Detect which cell encompasses the target text, then output its [x, y] center coordinate. 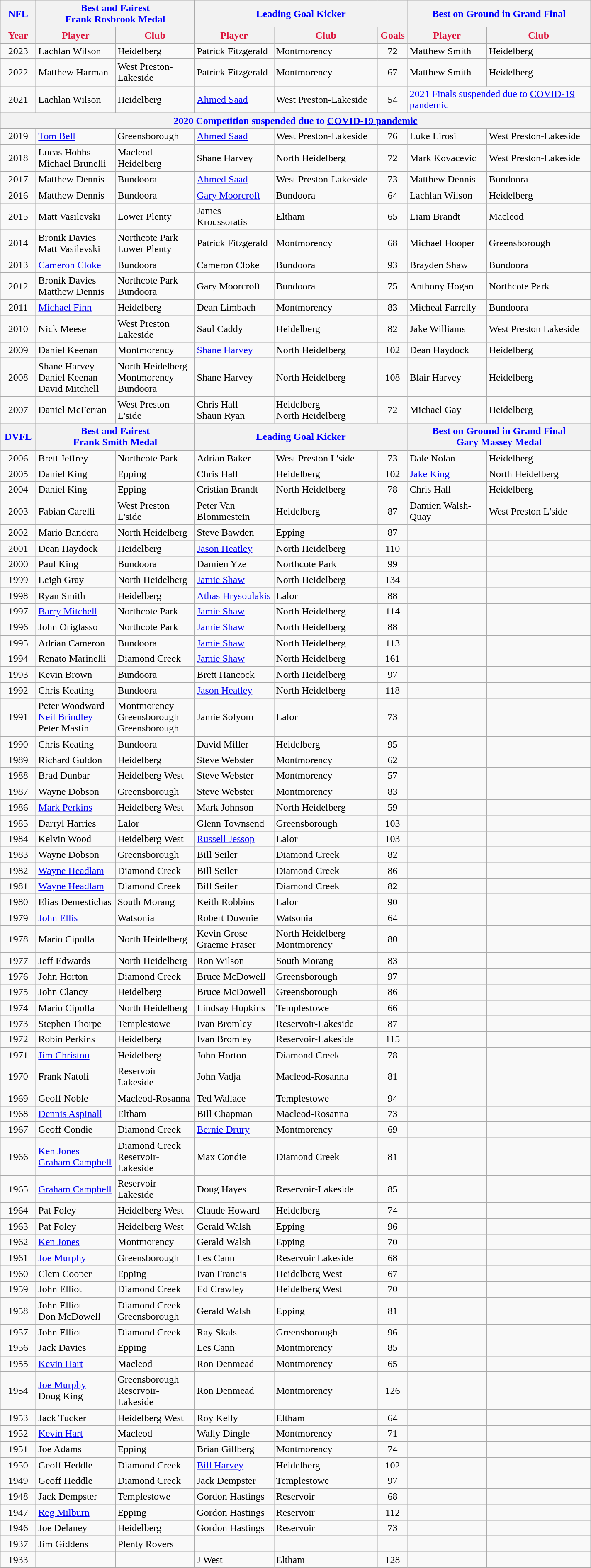
1973 [18, 1024]
1991 [18, 717]
2023 [18, 51]
NFL [18, 14]
1975 [18, 992]
Frank Natoli [75, 1076]
Tom Bell [75, 136]
93 [392, 265]
1980 [18, 902]
57 [392, 776]
Daniel Keenan [75, 350]
134 [392, 580]
1992 [18, 690]
1977 [18, 961]
2006 [18, 458]
Lucas HobbsMichael Brunelli [75, 158]
80 [392, 939]
Athas Hrysoulakis [234, 596]
161 [392, 659]
1988 [18, 776]
Claude Howard [234, 1211]
Dale Nolan [447, 458]
Fabian Carelli [75, 511]
66 [392, 1008]
1955 [18, 1364]
118 [392, 690]
1978 [18, 939]
Northcote Park Lower Plenty [155, 243]
Ted Wallace [234, 1098]
2020 Competition suspended due to COVID-19 pandemic [296, 121]
128 [392, 1560]
1966 [18, 1157]
Mark Perkins [75, 807]
1962 [18, 1242]
Graham Campbell [75, 1189]
Blair Harvey [447, 377]
1995 [18, 643]
Barry Mitchell [75, 612]
62 [392, 760]
James Kroussoratis [234, 216]
69 [392, 1129]
Brian Gillberg [234, 1449]
Bronik Davies Matt Vasilevski [75, 243]
Kevin Brown [75, 675]
2008 [18, 377]
126 [392, 1391]
DVFL [18, 437]
Michael Hooper [447, 243]
1968 [18, 1114]
Greensborough Reservoir-Lakeside [155, 1391]
2000 [18, 564]
1951 [18, 1449]
Lindsay Hopkins [234, 1008]
1971 [18, 1055]
Goals [392, 35]
Dean Limbach [234, 308]
2007 [18, 410]
Damien Yze [234, 564]
1989 [18, 760]
Best on Ground in Grand Final [499, 14]
1954 [18, 1391]
Doug Hayes [234, 1189]
1957 [18, 1332]
1986 [18, 807]
Roy Kelly [234, 1418]
1972 [18, 1039]
Ken Jones [75, 1242]
John Clancy [75, 992]
1963 [18, 1226]
2016 [18, 195]
Michael Gay [447, 410]
Bill Harvey [234, 1465]
Geoff Condie [75, 1129]
1937 [18, 1544]
113 [392, 643]
1956 [18, 1348]
John Vadja [234, 1076]
Ryan Smith [75, 596]
Chris Hall Shaun Ryan [234, 410]
95 [392, 744]
2021 [18, 100]
Geoff Noble [75, 1098]
Jim Christou [75, 1055]
2018 [18, 158]
1948 [18, 1497]
2004 [18, 490]
1970 [18, 1076]
Bill Chapman [234, 1114]
2013 [18, 265]
1976 [18, 976]
John Ellis [75, 918]
Matthew Harman [75, 72]
110 [392, 548]
1952 [18, 1433]
Best and Fairest Frank Smith Medal [115, 437]
Anthony Hogan [447, 286]
2011 [18, 308]
Bernie Drury [234, 1129]
2002 [18, 532]
Jim Giddens [75, 1544]
Bronik Davies Matthew Dennis [75, 286]
John Origlasso [75, 627]
Ray Skals [234, 1332]
90 [392, 902]
Steve Bawden [234, 532]
1999 [18, 580]
71 [392, 1433]
59 [392, 807]
1987 [18, 791]
2001 [18, 548]
2022 [18, 72]
1974 [18, 1008]
David Miller [234, 744]
2021 Finals suspended due to COVID-19 pandemic [499, 100]
Joe Adams [75, 1449]
Joe Delaney [75, 1528]
1997 [18, 612]
1964 [18, 1211]
1998 [18, 596]
Brett Jeffrey [75, 458]
Daniel McFerran [75, 410]
Stephen Thorpe [75, 1024]
1994 [18, 659]
1947 [18, 1512]
Ken Jones Graham Campbell [75, 1157]
2015 [18, 216]
Nick Meese [75, 329]
North Heidelberg Montmorency Bundoora [155, 377]
Ron Wilson [234, 961]
Keith Robbins [234, 902]
Plenty Rovers [155, 1544]
Best on Ground in Grand Final Gary Massey Medal [499, 437]
Montmorency Greensborough Greensborough [155, 717]
Darryl Harries [75, 823]
1967 [18, 1129]
Northcote Park Bundoora [155, 286]
1949 [18, 1481]
Liam Brandt [447, 216]
Matt Vasilevski [75, 216]
2003 [18, 511]
1993 [18, 675]
Adrian Cameron [75, 643]
1961 [18, 1258]
94 [392, 1098]
Shane Harvey Daniel Keenan David Mitchell [75, 377]
1950 [18, 1465]
1982 [18, 870]
Luke Lirosi [447, 136]
Jack Tucker [75, 1418]
1983 [18, 854]
2012 [18, 286]
Michael Finn [75, 308]
115 [392, 1039]
Elias Demestichas [75, 902]
Saul Caddy [234, 329]
1946 [18, 1528]
Russell Jessop [234, 839]
Leigh Gray [75, 580]
Robin Perkins [75, 1039]
Ivan Francis [234, 1274]
John Elliot Don McDowell [75, 1311]
North Heidelberg Montmorency [326, 939]
75 [392, 286]
Brett Hancock [234, 675]
1984 [18, 839]
Peter Van Blommestein [234, 511]
1996 [18, 627]
Dennis Aspinall [75, 1114]
Mario Bandera [75, 532]
Damien Walsh-Quay [447, 511]
Best and Fairest Frank Rosbrook Medal [115, 14]
Jack Davies [75, 1348]
Adrian Baker [234, 458]
Mark Johnson [234, 807]
2010 [18, 329]
1985 [18, 823]
1960 [18, 1274]
1933 [18, 1560]
Richard Guldon [75, 760]
2017 [18, 179]
108 [392, 377]
Micheal Farrelly [447, 308]
Kelvin Wood [75, 839]
Diamond Creek Reservoir-Lakeside [155, 1157]
1969 [18, 1098]
Jake Williams [447, 329]
1959 [18, 1289]
Lower Plenty [155, 216]
1990 [18, 744]
Jeff Edwards [75, 961]
Paul King [75, 564]
1981 [18, 886]
Renato Marinelli [75, 659]
54 [392, 100]
Mark Kovacevic [447, 158]
Robert Downie [234, 918]
99 [392, 564]
76 [392, 136]
J West [234, 1560]
Heidelberg North Heidelberg [326, 410]
Brayden Shaw [447, 265]
Peter Woodward Neil Brindley Peter Mastin [75, 717]
1965 [18, 1189]
1979 [18, 918]
Reg Milburn [75, 1512]
2014 [18, 243]
Year [18, 35]
Glenn Townsend [234, 823]
Jake King [447, 474]
Joe Murphy Doug King [75, 1391]
Diamond Creek Greensborough [155, 1311]
Brad Dunbar [75, 776]
112 [392, 1512]
1953 [18, 1418]
114 [392, 612]
Jamie Solyom [234, 717]
Kevin Grose Graeme Fraser [234, 939]
2009 [18, 350]
Joe Murphy [75, 1258]
Cristian Brandt [234, 490]
2019 [18, 136]
Clem Cooper [75, 1274]
Ed Crawley [234, 1289]
Max Condie [234, 1157]
2005 [18, 474]
Wally Dingle [234, 1433]
MacleodHeidelberg [155, 158]
1958 [18, 1311]
